For the text-containing cell, return its midpoint in (X, Y) coordinate format. 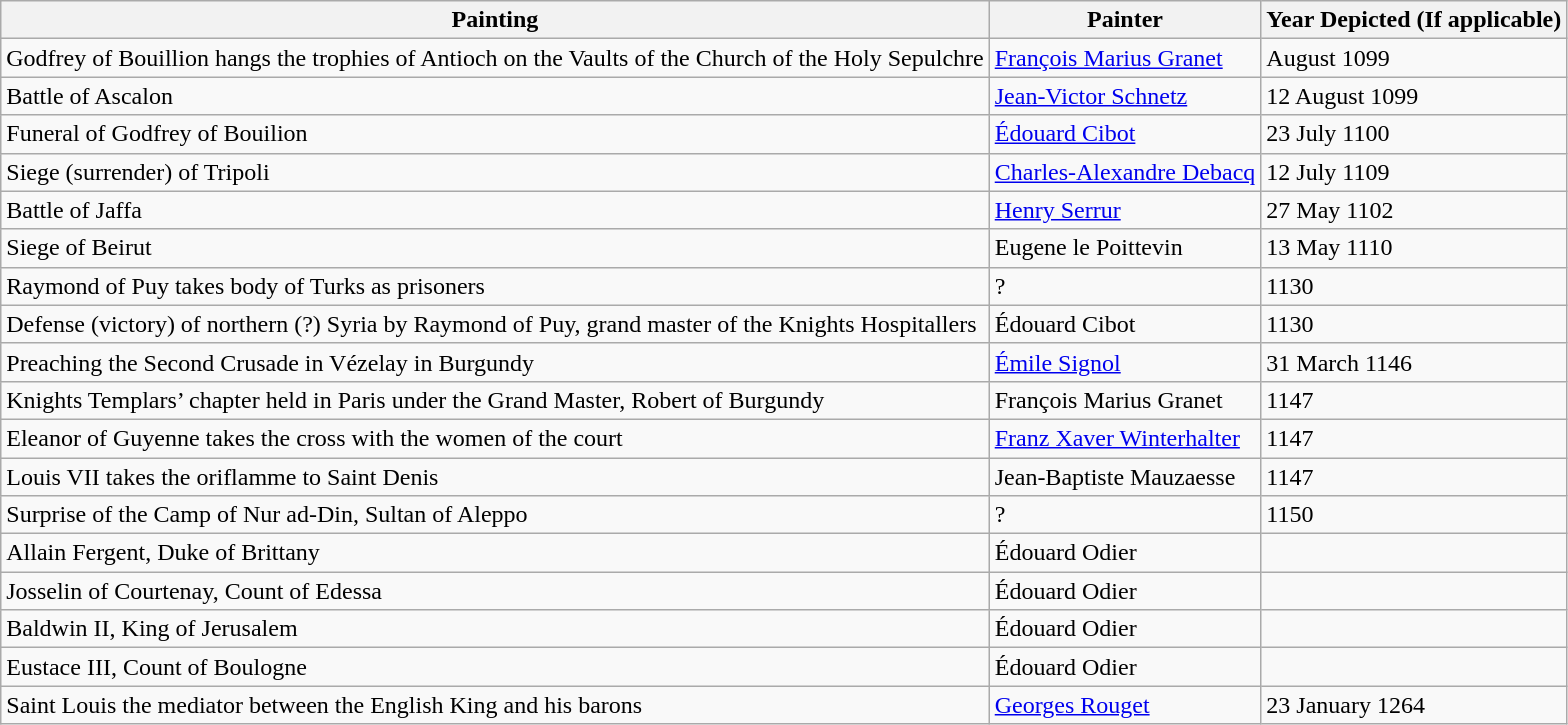
Josselin of Courtenay, Count of Edessa (495, 591)
Eustace III, Count of Boulogne (495, 667)
Georges Rouget (1125, 705)
Louis VII takes the oriflamme to Saint Denis (495, 477)
Painting (495, 20)
Battle of Ascalon (495, 96)
Baldwin II, King of Jerusalem (495, 629)
Painter (1125, 20)
Jean-Baptiste Mauzaesse (1125, 477)
Godfrey of Bouillion hangs the trophies of Antioch on the Vaults of the Church of the Holy Sepulchre (495, 58)
23 January 1264 (1414, 705)
August 1099 (1414, 58)
Eleanor of Guyenne takes the cross with the women of the court (495, 438)
12 August 1099 (1414, 96)
Raymond of Puy takes body of Turks as prisoners (495, 286)
Battle of Jaffa (495, 210)
Siege of Beirut (495, 248)
Year Depicted (If applicable) (1414, 20)
Émile Signol (1125, 362)
1150 (1414, 515)
Funeral of Godfrey of Bouilion (495, 134)
Charles-Alexandre Debacq (1125, 172)
13 May 1110 (1414, 248)
Eugene le Poittevin (1125, 248)
Knights Templars’ chapter held in Paris under the Grand Master, Robert of Burgundy (495, 400)
31 March 1146 (1414, 362)
Allain Fergent, Duke of Brittany (495, 553)
23 July 1100 (1414, 134)
Henry Serrur (1125, 210)
Defense (victory) of northern (?) Syria by Raymond of Puy, grand master of the Knights Hospitallers (495, 324)
27 May 1102 (1414, 210)
Surprise of the Camp of Nur ad-Din, Sultan of Aleppo (495, 515)
Siege (surrender) of Tripoli (495, 172)
Jean-Victor Schnetz (1125, 96)
12 July 1109 (1414, 172)
Saint Louis the mediator between the English King and his barons (495, 705)
Preaching the Second Crusade in Vézelay in Burgundy (495, 362)
Franz Xaver Winterhalter (1125, 438)
